Locate the cell with the specified text and output its [X, Y] center coordinate. 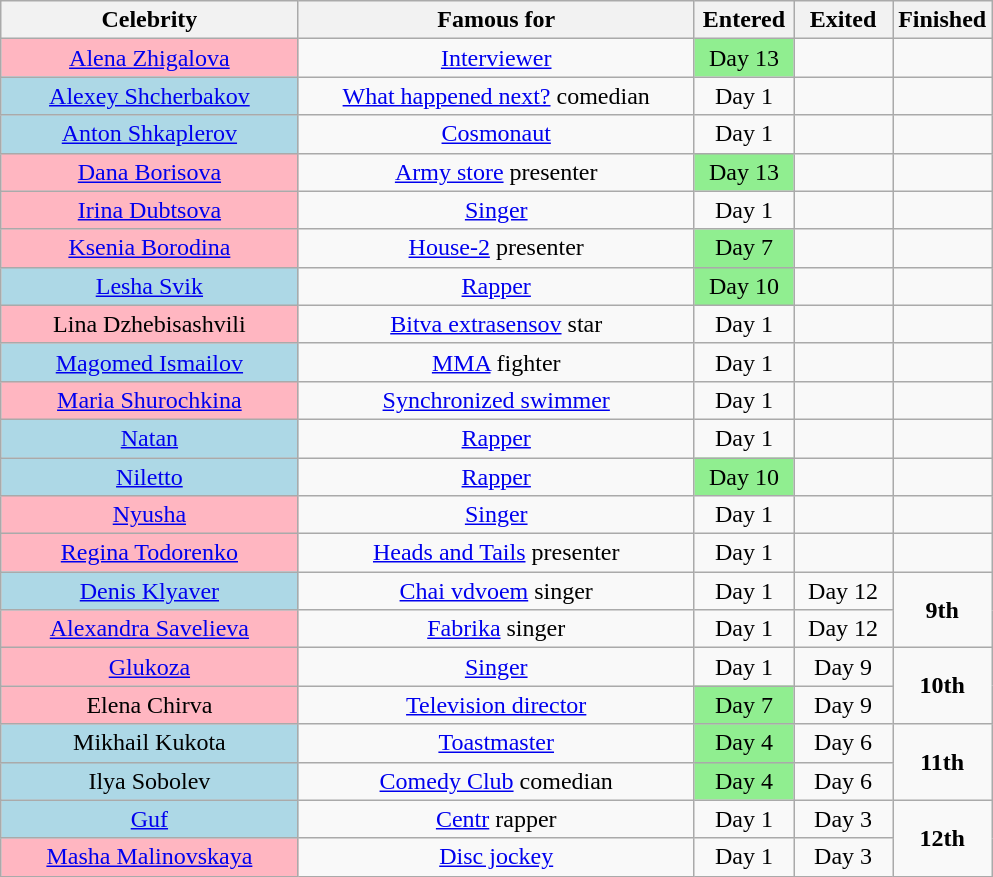
Fabrika singer [496, 629]
Alexandra Savelieva [150, 629]
Regina Todorenko [150, 553]
Niletto [150, 477]
Cosmonaut [496, 134]
Magomed Ismailov [150, 362]
Television director [496, 705]
Lesha Svik [150, 286]
MMA fighter [496, 362]
Alena Zhigalova [150, 58]
9th [942, 610]
Entered [744, 20]
Centr rapper [496, 819]
Famous for [496, 20]
Chai vdvoem singer [496, 591]
10th [942, 686]
Ksenia Borodina [150, 248]
Nyusha [150, 515]
Masha Malinovskaya [150, 857]
Elena Chirva [150, 705]
Disc jockey [496, 857]
Glukoza [150, 667]
Anton Shkaplerov [150, 134]
Lina Dzhebisashvili [150, 324]
Guf [150, 819]
11th [942, 762]
12th [942, 838]
House-2 presenter [496, 248]
Bitva extrasensov star [496, 324]
Irina Dubtsova [150, 210]
Synchronized swimmer [496, 400]
Exited [844, 20]
Dana Borisova [150, 172]
Denis Klyaver [150, 591]
Celebrity [150, 20]
Alexey Shcherbakov [150, 96]
Maria Shurochkina [150, 400]
Natan [150, 438]
Army store presenter [496, 172]
Interviewer [496, 58]
Ilya Sobolev [150, 781]
Mikhail Kukota [150, 743]
Toastmaster [496, 743]
Finished [942, 20]
Comedy Club comedian [496, 781]
Heads and Tails presenter [496, 553]
What happened next? comedian [496, 96]
